Detect which cell encompasses the target text, then output its [x, y] center coordinate. 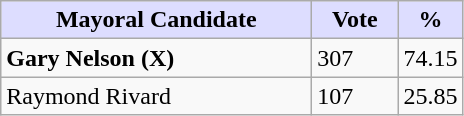
307 [355, 58]
% [430, 20]
25.85 [430, 96]
Gary Nelson (X) [156, 58]
Vote [355, 20]
Raymond Rivard [156, 96]
107 [355, 96]
Mayoral Candidate [156, 20]
74.15 [430, 58]
